Identify which cell holds the provided text, then report its [x, y] central coordinate. 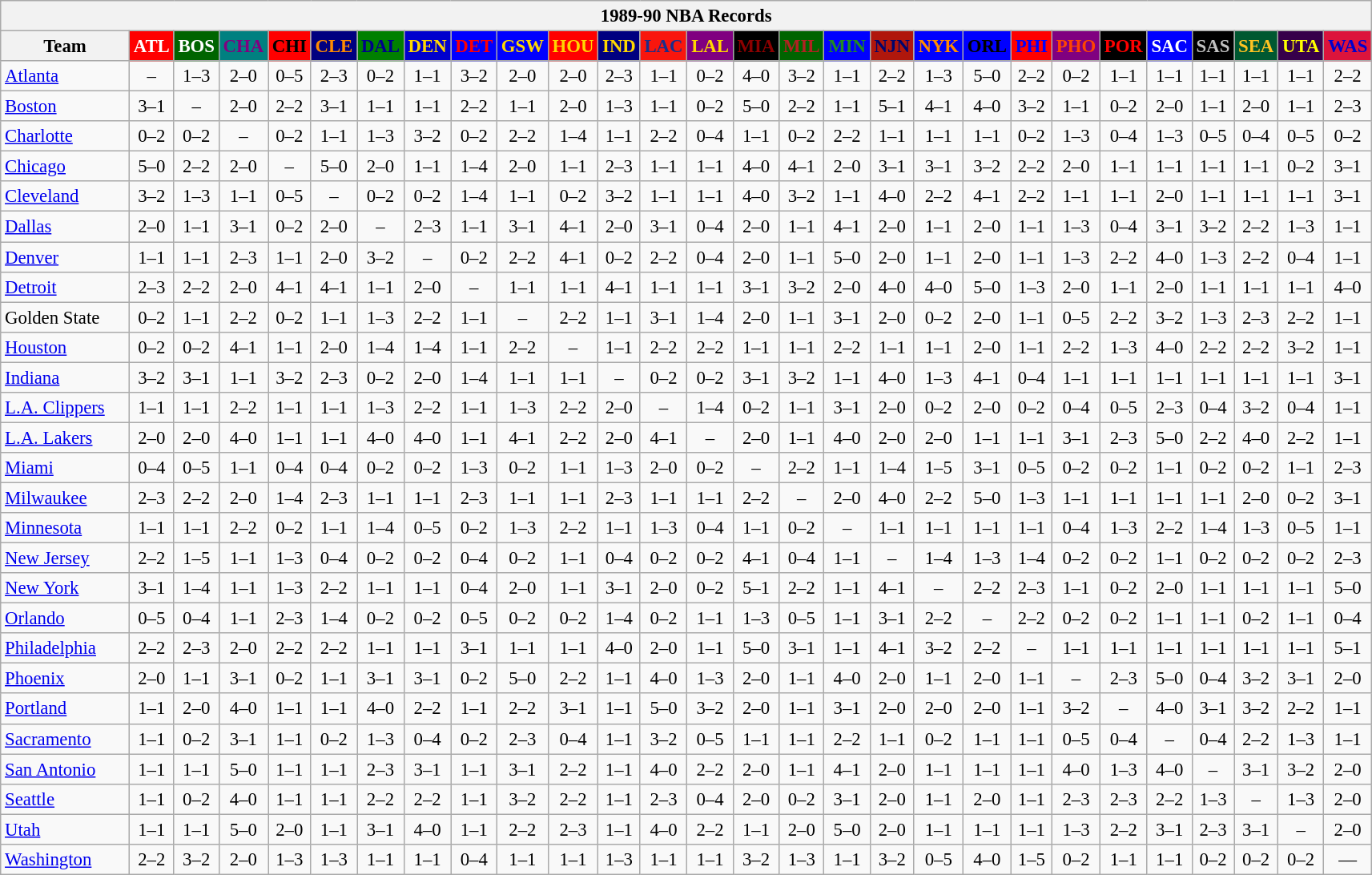
Washington [66, 860]
PHI [1032, 46]
Houston [66, 347]
NJN [892, 46]
BOS [196, 46]
PHO [1076, 46]
Miami [66, 468]
Sacramento [66, 739]
UTA [1301, 46]
LAC [663, 46]
Philadelphia [66, 648]
San Antonio [66, 769]
Team [66, 46]
Atlanta [66, 76]
Minnesota [66, 528]
L.A. Clippers [66, 408]
HOU [573, 46]
CHI [289, 46]
CLE [333, 46]
Orlando [66, 619]
Phoenix [66, 679]
Detroit [66, 287]
Denver [66, 257]
Boston [66, 107]
DET [474, 46]
WAS [1348, 46]
Cleveland [66, 196]
New York [66, 588]
Chicago [66, 167]
SAS [1213, 46]
1989-90 NBA Records [686, 16]
POR [1123, 46]
LAL [710, 46]
Golden State [66, 317]
Seattle [66, 799]
MIN [847, 46]
Indiana [66, 377]
ATL [151, 46]
ORL [987, 46]
NYK [939, 46]
Milwaukee [66, 498]
Utah [66, 829]
DAL [381, 46]
SEA [1256, 46]
Charlotte [66, 136]
L.A. Lakers [66, 437]
IND [619, 46]
MIL [802, 46]
— [1348, 860]
MIA [756, 46]
CHA [243, 46]
SAC [1169, 46]
New Jersey [66, 558]
DEN [428, 46]
Dallas [66, 227]
GSW [522, 46]
Portland [66, 709]
